From the cell containing the given text, extract its center point as (x, y) coordinate. 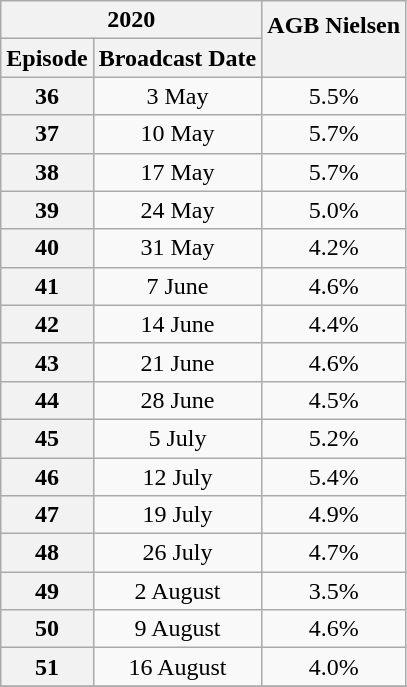
26 July (178, 553)
16 August (178, 667)
12 July (178, 477)
24 May (178, 210)
Episode (47, 58)
40 (47, 248)
7 June (178, 286)
17 May (178, 172)
3.5% (334, 591)
39 (47, 210)
9 August (178, 629)
36 (47, 96)
41 (47, 286)
45 (47, 438)
5.0% (334, 210)
43 (47, 362)
10 May (178, 134)
4.5% (334, 400)
5.2% (334, 438)
46 (47, 477)
51 (47, 667)
14 June (178, 324)
4.4% (334, 324)
48 (47, 553)
28 June (178, 400)
49 (47, 591)
4.2% (334, 248)
38 (47, 172)
3 May (178, 96)
44 (47, 400)
21 June (178, 362)
4.7% (334, 553)
19 July (178, 515)
AGB Nielsen (334, 39)
4.9% (334, 515)
Broadcast Date (178, 58)
2020 (132, 20)
47 (47, 515)
50 (47, 629)
5 July (178, 438)
37 (47, 134)
4.0% (334, 667)
42 (47, 324)
2 August (178, 591)
5.5% (334, 96)
5.4% (334, 477)
31 May (178, 248)
